Search for the cell housing the specified text and yield its [x, y] center coordinate. 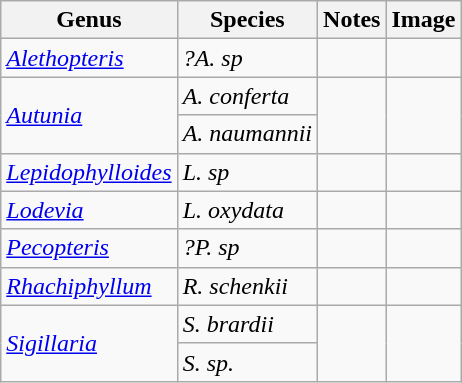
Notes [352, 20]
Image [424, 20]
Pecopteris [89, 248]
Lepidophylloides [89, 172]
A. conferta [247, 96]
R. schenkii [247, 286]
L. oxydata [247, 210]
A. naumannii [247, 134]
S. sp. [247, 362]
L. sp [247, 172]
?P. sp [247, 248]
S. brardii [247, 324]
?A. sp [247, 58]
Alethopteris [89, 58]
Sigillaria [89, 343]
Rhachiphyllum [89, 286]
Autunia [89, 115]
Species [247, 20]
Genus [89, 20]
Lodevia [89, 210]
